Determine the (X, Y) coordinate at the center of the cell enclosing the given text.  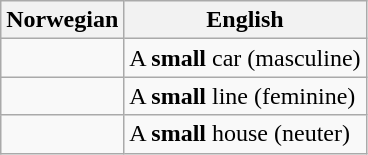
A small car (masculine) (245, 58)
Norwegian (62, 20)
A small house (neuter) (245, 134)
English (245, 20)
A small line (feminine) (245, 96)
